Scan for the cell matching the given text and deliver its (X, Y) coordinate at center. 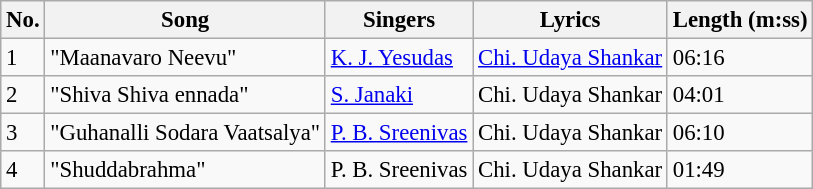
06:10 (740, 133)
01:49 (740, 170)
4 (23, 170)
K. J. Yesudas (398, 58)
Length (m:ss) (740, 20)
Song (186, 20)
No. (23, 20)
S. Janaki (398, 95)
Singers (398, 20)
2 (23, 95)
"Maanavaro Neevu" (186, 58)
04:01 (740, 95)
06:16 (740, 58)
3 (23, 133)
"Guhanalli Sodara Vaatsalya" (186, 133)
Lyrics (570, 20)
"Shiva Shiva ennada" (186, 95)
1 (23, 58)
"Shuddabrahma" (186, 170)
